Detect which cell encompasses the target text, then output its (x, y) center coordinate. 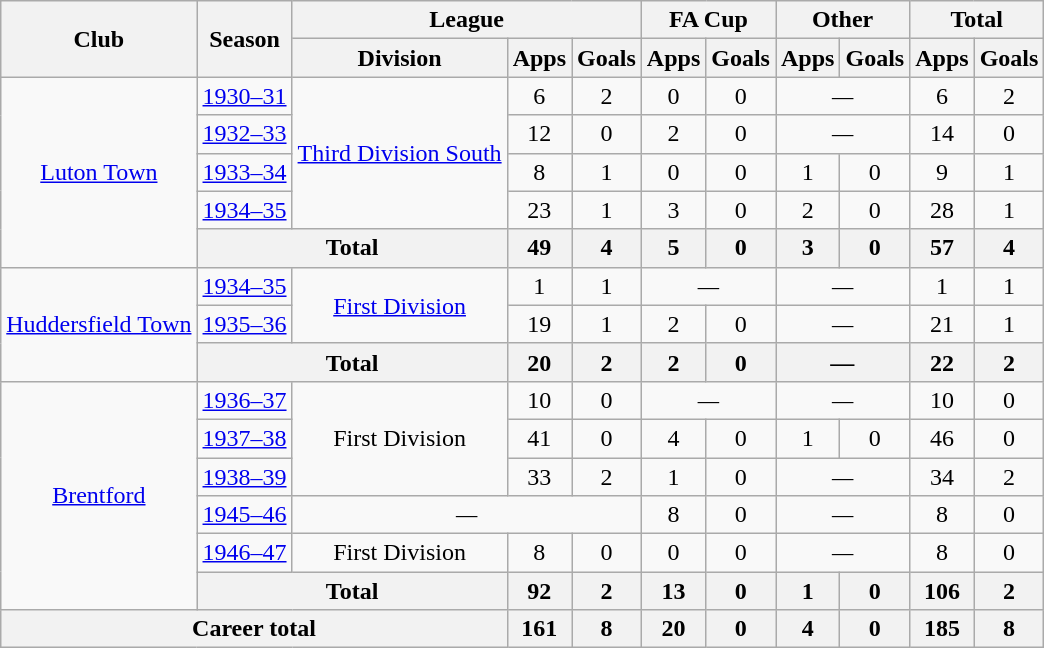
1936–37 (244, 400)
92 (539, 591)
Other (843, 20)
41 (539, 438)
Season (244, 39)
Career total (254, 629)
22 (942, 362)
46 (942, 438)
19 (539, 324)
1946–47 (244, 553)
1938–39 (244, 477)
Third Division South (400, 153)
185 (942, 629)
28 (942, 210)
League (466, 20)
13 (673, 591)
1932–33 (244, 134)
1945–46 (244, 515)
57 (942, 248)
Division (400, 58)
23 (539, 210)
Luton Town (99, 172)
12 (539, 134)
5 (673, 248)
9 (942, 172)
33 (539, 477)
1935–36 (244, 324)
Brentford (99, 495)
161 (539, 629)
14 (942, 134)
Huddersfield Town (99, 324)
Club (99, 39)
1937–38 (244, 438)
FA Cup (708, 20)
21 (942, 324)
106 (942, 591)
1933–34 (244, 172)
1930–31 (244, 96)
34 (942, 477)
49 (539, 248)
